Scan for the cell matching the given text and deliver its [x, y] coordinate at center. 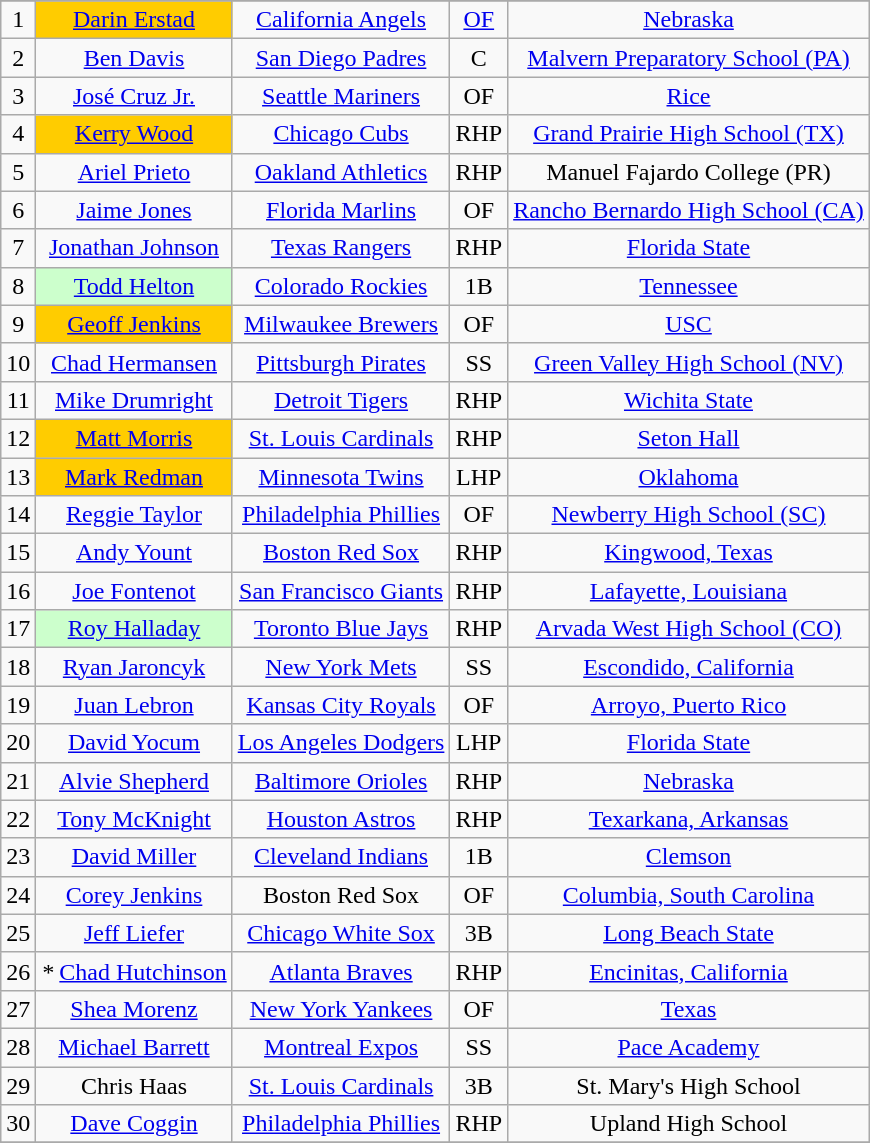
David Yocum [134, 743]
Seton Hall [689, 438]
Arroyo, Puerto Rico [689, 705]
Oklahoma [689, 477]
Arvada West High School (CO) [689, 629]
Joe Fontenot [134, 591]
Tony McKnight [134, 819]
Pace Academy [689, 1047]
Ben Davis [134, 58]
Chris Haas [134, 1085]
David Miller [134, 857]
Ariel Prieto [134, 172]
11 [18, 400]
Upland High School [689, 1124]
Baltimore Orioles [341, 781]
Long Beach State [689, 933]
Ryan Jaroncyk [134, 667]
19 [18, 705]
Escondido, California [689, 667]
25 [18, 933]
Toronto Blue Jays [341, 629]
Darin Erstad [134, 20]
Shea Morenz [134, 1009]
Todd Helton [134, 286]
3 [18, 96]
Tennessee [689, 286]
Minnesota Twins [341, 477]
Michael Barrett [134, 1047]
Juan Lebron [134, 705]
15 [18, 553]
23 [18, 857]
18 [18, 667]
New York Yankees [341, 1009]
Detroit Tigers [341, 400]
Grand Prairie High School (TX) [689, 134]
Jaime Jones [134, 210]
Encinitas, California [689, 971]
Milwaukee Brewers [341, 324]
Corey Jenkins [134, 895]
10 [18, 362]
29 [18, 1085]
Pittsburgh Pirates [341, 362]
Reggie Taylor [134, 515]
Green Valley High School (NV) [689, 362]
Kansas City Royals [341, 705]
2 [18, 58]
9 [18, 324]
Jonathan Johnson [134, 248]
14 [18, 515]
16 [18, 591]
26 [18, 971]
Andy Yount [134, 553]
Newberry High School (SC) [689, 515]
24 [18, 895]
Malvern Preparatory School (PA) [689, 58]
Chicago White Sox [341, 933]
New York Mets [341, 667]
José Cruz Jr. [134, 96]
Texas [689, 1009]
8 [18, 286]
Dave Coggin [134, 1124]
Mark Redman [134, 477]
27 [18, 1009]
Roy Halladay [134, 629]
22 [18, 819]
Manuel Fajardo College (PR) [689, 172]
5 [18, 172]
* Chad Hutchinson [134, 971]
Kerry Wood [134, 134]
Atlanta Braves [341, 971]
Colorado Rockies [341, 286]
Los Angeles Dodgers [341, 743]
Columbia, South Carolina [689, 895]
Geoff Jenkins [134, 324]
USC [689, 324]
Chicago Cubs [341, 134]
Chad Hermansen [134, 362]
Montreal Expos [341, 1047]
21 [18, 781]
Lafayette, Louisiana [689, 591]
Clemson [689, 857]
Jeff Liefer [134, 933]
1 [18, 20]
12 [18, 438]
Matt Morris [134, 438]
Mike Drumright [134, 400]
Rancho Bernardo High School (CA) [689, 210]
20 [18, 743]
30 [18, 1124]
Texas Rangers [341, 248]
Rice [689, 96]
San Francisco Giants [341, 591]
Kingwood, Texas [689, 553]
Seattle Mariners [341, 96]
Florida Marlins [341, 210]
Alvie Shepherd [134, 781]
28 [18, 1047]
C [479, 58]
Houston Astros [341, 819]
San Diego Padres [341, 58]
Cleveland Indians [341, 857]
17 [18, 629]
6 [18, 210]
Texarkana, Arkansas [689, 819]
St. Mary's High School [689, 1085]
Wichita State [689, 400]
7 [18, 248]
California Angels [341, 20]
Oakland Athletics [341, 172]
13 [18, 477]
4 [18, 134]
